Identify which cell holds the provided text, then report its (x, y) central coordinate. 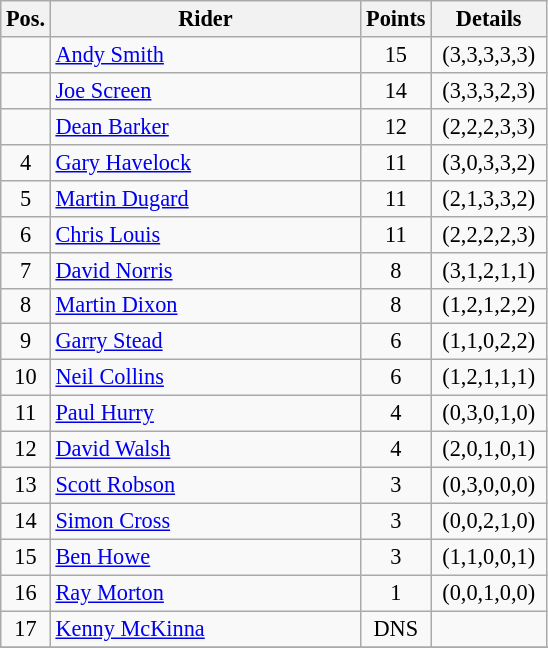
(3,3,3,2,3) (488, 90)
Kenny McKinna (205, 629)
(2,2,2,3,3) (488, 126)
(3,0,3,3,2) (488, 162)
Garry Stead (205, 342)
Joe Screen (205, 90)
Simon Cross (205, 521)
Dean Barker (205, 126)
(2,2,2,2,3) (488, 234)
5 (26, 198)
Andy Smith (205, 55)
1 (396, 593)
Rider (205, 19)
Martin Dugard (205, 198)
Chris Louis (205, 234)
Martin Dixon (205, 306)
(2,0,1,0,1) (488, 450)
Points (396, 19)
Ben Howe (205, 557)
(1,2,1,1,1) (488, 378)
(0,0,1,0,0) (488, 593)
16 (26, 593)
Details (488, 19)
9 (26, 342)
17 (26, 629)
David Norris (205, 270)
(1,2,1,2,2) (488, 306)
13 (26, 485)
(1,1,0,2,2) (488, 342)
Neil Collins (205, 378)
Ray Morton (205, 593)
(3,3,3,3,3) (488, 55)
7 (26, 270)
Scott Robson (205, 485)
David Walsh (205, 450)
(2,1,3,3,2) (488, 198)
Pos. (26, 19)
(3,1,2,1,1) (488, 270)
Paul Hurry (205, 414)
DNS (396, 629)
(0,0,2,1,0) (488, 521)
(0,3,0,0,0) (488, 485)
10 (26, 378)
(0,3,0,1,0) (488, 414)
(1,1,0,0,1) (488, 557)
Gary Havelock (205, 162)
